Pinpoint the cell where the given text exists, returning its (X, Y) midpoint coordinate. 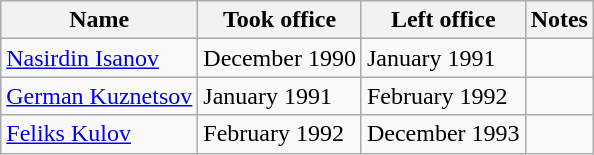
Took office (280, 20)
Feliks Kulov (100, 134)
German Kuznetsov (100, 96)
Name (100, 20)
Notes (559, 20)
December 1990 (280, 58)
December 1993 (443, 134)
Left office (443, 20)
Nasirdin Isanov (100, 58)
